Output the (X, Y) coordinate of the center of the cell containing the given text.  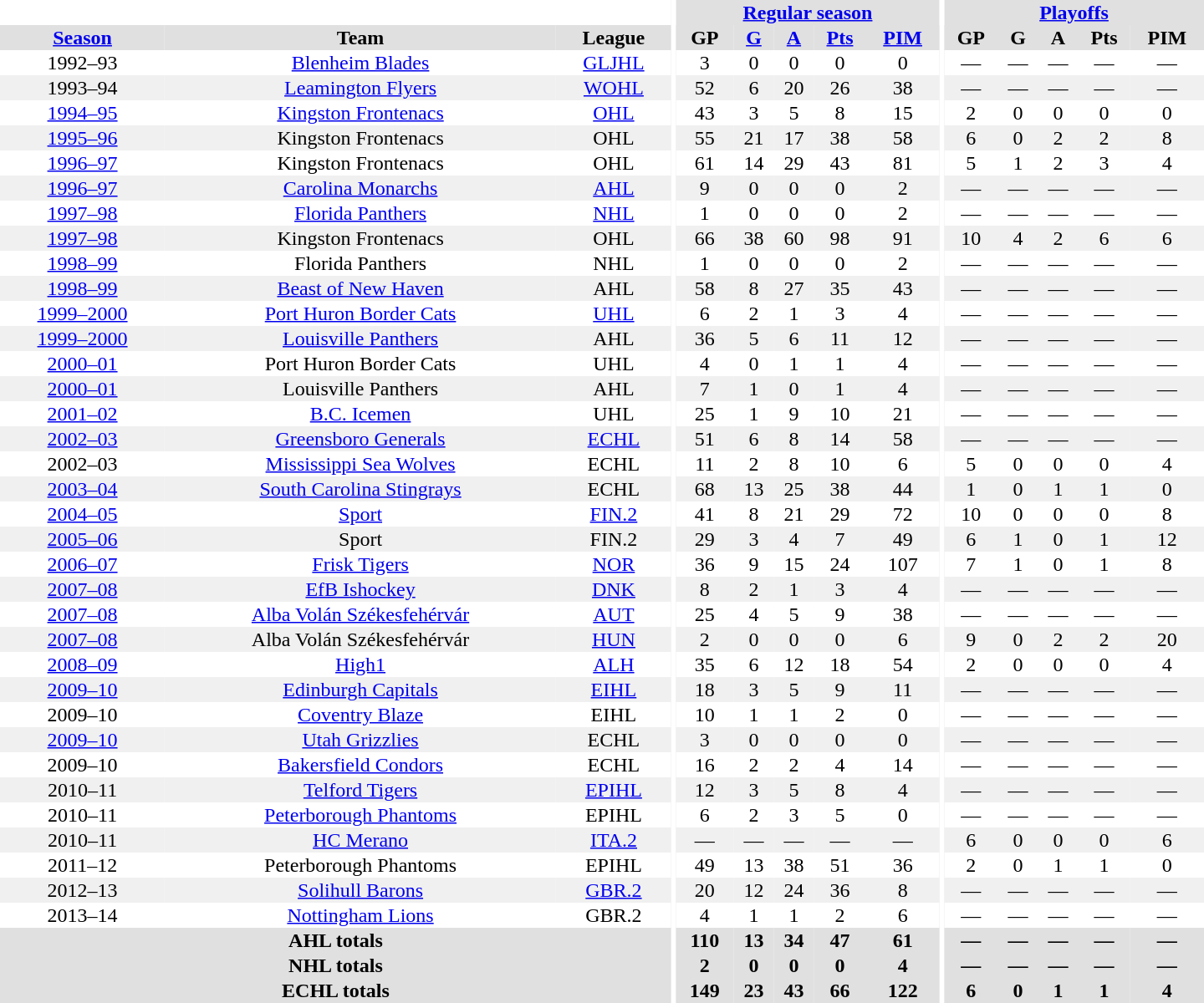
Leamington Flyers (360, 88)
107 (903, 564)
2012–13 (82, 890)
HC Merano (360, 840)
Solihull Barons (360, 890)
Mississippi Sea Wolves (360, 464)
WOHL (614, 88)
Telford Tigers (360, 790)
League (614, 38)
Season (82, 38)
98 (839, 238)
2008–09 (82, 664)
52 (704, 88)
Nottingham Lions (360, 915)
60 (793, 238)
Blenheim Blades (360, 63)
South Carolina Stingrays (360, 489)
34 (793, 940)
Bakersfield Condors (360, 765)
NOR (614, 564)
ALH (614, 664)
1993–94 (82, 88)
2005–06 (82, 539)
HUN (614, 639)
Coventry Blaze (360, 715)
41 (704, 514)
NHL totals (336, 965)
2011–12 (82, 865)
ITA.2 (614, 840)
68 (704, 489)
AHL totals (336, 940)
Frisk Tigers (360, 564)
Playoffs (1074, 13)
122 (903, 990)
AUT (614, 614)
1992–93 (82, 63)
23 (754, 990)
2013–14 (82, 915)
2006–07 (82, 564)
17 (793, 138)
High1 (360, 664)
Greensboro Generals (360, 439)
Team (360, 38)
26 (839, 88)
1995–96 (82, 138)
1994–95 (82, 113)
110 (704, 940)
27 (793, 288)
47 (839, 940)
2003–04 (82, 489)
16 (704, 765)
54 (903, 664)
72 (903, 514)
Beast of New Haven (360, 288)
55 (704, 138)
81 (903, 163)
2001–02 (82, 414)
GLJHL (614, 63)
2004–05 (82, 514)
Regular season (808, 13)
Carolina Monarchs (360, 188)
B.C. Icemen (360, 414)
ECHL totals (336, 990)
Utah Grizzlies (360, 740)
Edinburgh Capitals (360, 690)
91 (903, 238)
44 (903, 489)
DNK (614, 589)
149 (704, 990)
EfB Ishockey (360, 589)
